Determine the [x, y] coordinate at the center of the cell enclosing the given text.  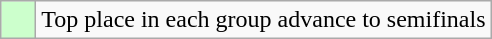
Top place in each group advance to semifinals [264, 20]
